Extract the (X, Y) coordinate from the center of the cell holding the provided text.  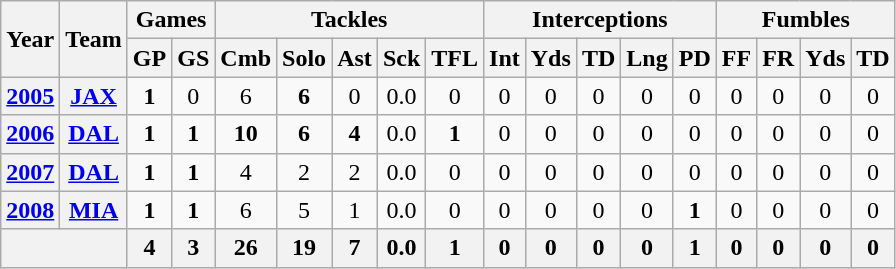
19 (304, 248)
3 (194, 248)
Lng (647, 58)
26 (246, 248)
Team (94, 39)
FR (778, 58)
Sck (401, 58)
PD (694, 58)
Fumbles (806, 20)
FF (736, 58)
Int (505, 58)
Games (170, 20)
MIA (94, 210)
GS (194, 58)
Year (30, 39)
2006 (30, 134)
Solo (304, 58)
2005 (30, 96)
10 (246, 134)
TFL (455, 58)
7 (355, 248)
2008 (30, 210)
JAX (94, 96)
Tackles (350, 20)
Cmb (246, 58)
5 (304, 210)
2007 (30, 172)
Interceptions (600, 20)
Ast (355, 58)
GP (149, 58)
